Detect which cell encompasses the target text, then output its [x, y] center coordinate. 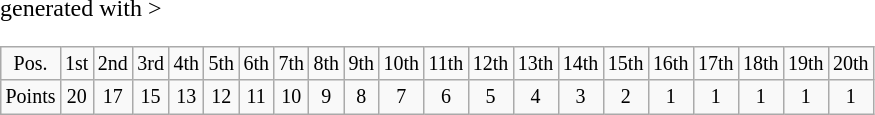
10 [292, 96]
8th [326, 64]
9th [362, 64]
6th [256, 64]
20th [850, 64]
12 [222, 96]
1st [76, 64]
15th [626, 64]
16th [670, 64]
10th [402, 64]
13th [536, 64]
18th [760, 64]
7 [402, 96]
20 [76, 96]
17th [716, 64]
4th [186, 64]
Points [30, 96]
7th [292, 64]
11th [446, 64]
5 [490, 96]
11 [256, 96]
2nd [112, 64]
3rd [151, 64]
8 [362, 96]
6 [446, 96]
Pos. [30, 64]
2 [626, 96]
19th [806, 64]
12th [490, 64]
4 [536, 96]
14th [580, 64]
9 [326, 96]
3 [580, 96]
15 [151, 96]
17 [112, 96]
13 [186, 96]
5th [222, 64]
